Search for the cell housing the specified text and yield its [X, Y] center coordinate. 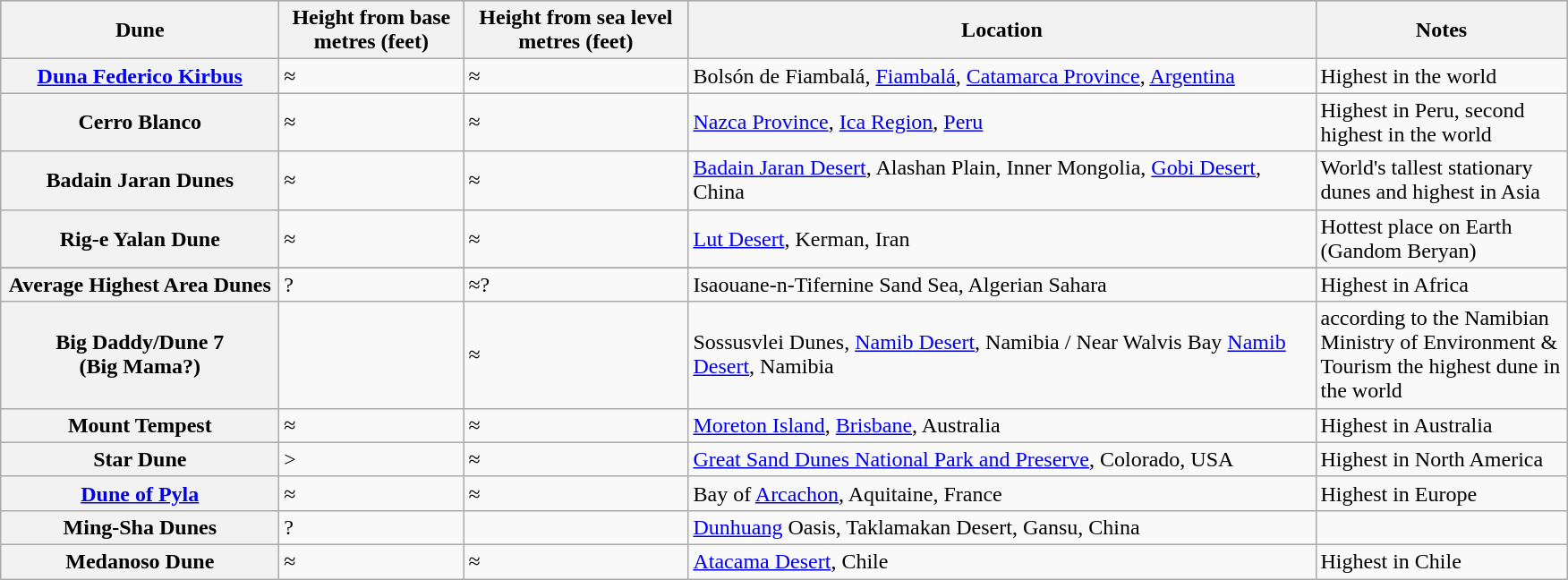
Dune of Pyla [140, 493]
Dune [140, 30]
Notes [1441, 30]
Sossusvlei Dunes, Namib Desert, Namibia / Near Walvis Bay Namib Desert, Namibia [1002, 354]
Highest in North America [1441, 459]
Height from sea level metres (feet) [576, 30]
Highest in the world [1441, 76]
Highest in Chile [1441, 561]
Highest in Australia [1441, 425]
Atacama Desert, Chile [1002, 561]
Big Daddy/Dune 7(Big Mama?) [140, 354]
Badain Jaran Desert, Alashan Plain, Inner Mongolia, Gobi Desert, China [1002, 181]
Medanoso Dune [140, 561]
Average Highest Area Dunes [140, 285]
Mount Tempest [140, 425]
Hottest place on Earth (Gandom Beryan) [1441, 238]
Bolsón de Fiambalá, Fiambalá, Catamarca Province, Argentina [1002, 76]
Cerro Blanco [140, 122]
Highest in Peru, second highest in the world [1441, 122]
Bay of Arcachon, Aquitaine, France [1002, 493]
Highest in Africa [1441, 285]
according to the Namibian Ministry of Environment & Tourism the highest dune in the world [1441, 354]
World's tallest stationary dunes and highest in Asia [1441, 181]
Isaouane-n-Tifernine Sand Sea, Algerian Sahara [1002, 285]
Ming-Sha Dunes [140, 527]
Badain Jaran Dunes [140, 181]
Rig-e Yalan Dune [140, 238]
Nazca Province, Ica Region, Peru [1002, 122]
Height from base metres (feet) [371, 30]
Lut Desert, Kerman, Iran [1002, 238]
Highest in Europe [1441, 493]
Star Dune [140, 459]
Great Sand Dunes National Park and Preserve, Colorado, USA [1002, 459]
Moreton Island, Brisbane, Australia [1002, 425]
Dunhuang Oasis, Taklamakan Desert, Gansu, China [1002, 527]
Duna Federico Kirbus [140, 76]
Location [1002, 30]
≈? [576, 285]
> [371, 459]
